From the cell containing the given text, extract its center point as (X, Y) coordinate. 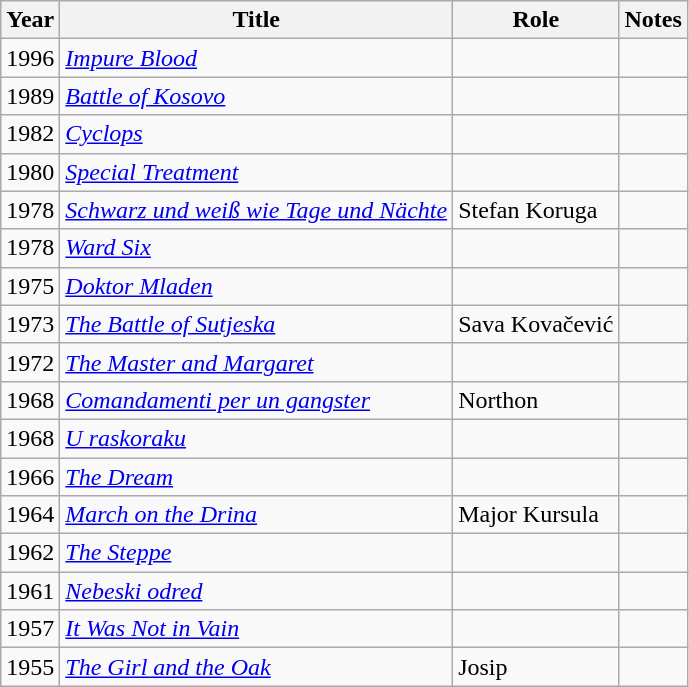
Ward Six (256, 248)
1982 (30, 134)
1996 (30, 58)
Josip (536, 667)
The Dream (256, 477)
Northon (536, 400)
March on the Drina (256, 515)
Impure Blood (256, 58)
Battle of Kosovo (256, 96)
1980 (30, 172)
Year (30, 20)
1972 (30, 362)
The Girl and the Oak (256, 667)
1973 (30, 324)
1962 (30, 553)
Cyclops (256, 134)
1957 (30, 629)
Comandamenti per un gangster (256, 400)
Notes (653, 20)
1961 (30, 591)
The Battle of Sutjeska (256, 324)
1955 (30, 667)
Sava Kovačević (536, 324)
Major Kursula (536, 515)
1989 (30, 96)
Schwarz und weiß wie Tage und Nächte (256, 210)
Title (256, 20)
Stefan Koruga (536, 210)
Special Treatment (256, 172)
It Was Not in Vain (256, 629)
The Steppe (256, 553)
U raskoraku (256, 438)
Role (536, 20)
The Master and Margaret (256, 362)
Doktor Mladen (256, 286)
1966 (30, 477)
Nebeski odred (256, 591)
1975 (30, 286)
1964 (30, 515)
